Locate the cell with the specified text and output its [x, y] center coordinate. 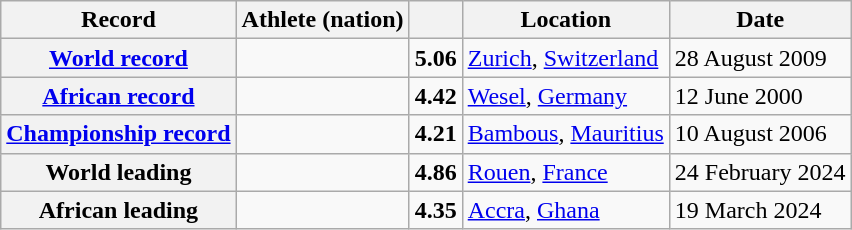
Wesel, Germany [566, 96]
Rouen, France [566, 172]
African leading [118, 210]
19 March 2024 [760, 210]
5.06 [436, 58]
African record [118, 96]
4.35 [436, 210]
4.42 [436, 96]
Record [118, 20]
10 August 2006 [760, 134]
12 June 2000 [760, 96]
Championship record [118, 134]
Accra, Ghana [566, 210]
Location [566, 20]
4.86 [436, 172]
Bambous, Mauritius [566, 134]
Date [760, 20]
World record [118, 58]
4.21 [436, 134]
Athlete (nation) [322, 20]
28 August 2009 [760, 58]
24 February 2024 [760, 172]
World leading [118, 172]
Zurich, Switzerland [566, 58]
